From the cell containing the given text, extract its center point as [x, y] coordinate. 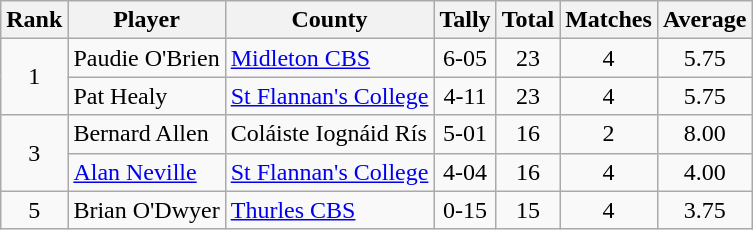
3.75 [704, 210]
1 [34, 77]
Matches [609, 20]
6-05 [465, 58]
Coláiste Iognáid Rís [330, 134]
County [330, 20]
Player [146, 20]
8.00 [704, 134]
3 [34, 153]
Brian O'Dwyer [146, 210]
Alan Neville [146, 172]
Total [528, 20]
Paudie O'Brien [146, 58]
15 [528, 210]
Pat Healy [146, 96]
Rank [34, 20]
4-04 [465, 172]
5 [34, 210]
Average [704, 20]
4-11 [465, 96]
2 [609, 134]
5-01 [465, 134]
Midleton CBS [330, 58]
Thurles CBS [330, 210]
4.00 [704, 172]
Tally [465, 20]
Bernard Allen [146, 134]
0-15 [465, 210]
